Capture the cell that displays the provided text and extract its [X, Y] central coordinate. 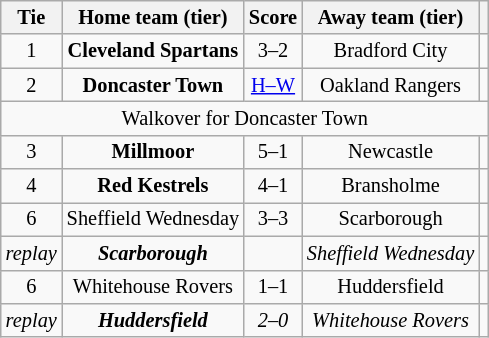
2–0 [273, 320]
Score [273, 17]
Millmoor [153, 152]
Doncaster Town [153, 85]
Oakland Rangers [390, 85]
Away team (tier) [390, 17]
Tie [32, 17]
3–2 [273, 51]
Red Kestrels [153, 186]
3 [32, 152]
3–3 [273, 219]
4–1 [273, 186]
4 [32, 186]
Home team (tier) [153, 17]
1 [32, 51]
Bradford City [390, 51]
Walkover for Doncaster Town [245, 118]
1–1 [273, 287]
2 [32, 85]
5–1 [273, 152]
Bransholme [390, 186]
Cleveland Spartans [153, 51]
H–W [273, 85]
Newcastle [390, 152]
